Locate the cell with the specified text and output its (x, y) center coordinate. 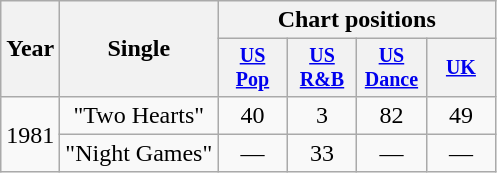
USR&B (322, 68)
Year (30, 49)
49 (460, 115)
USDance (392, 68)
82 (392, 115)
"Night Games" (139, 153)
Single (139, 49)
Chart positions (357, 20)
"Two Hearts" (139, 115)
33 (322, 153)
USPop (252, 68)
40 (252, 115)
3 (322, 115)
1981 (30, 134)
UK (460, 68)
